Scan for the cell matching the given text and deliver its (x, y) coordinate at center. 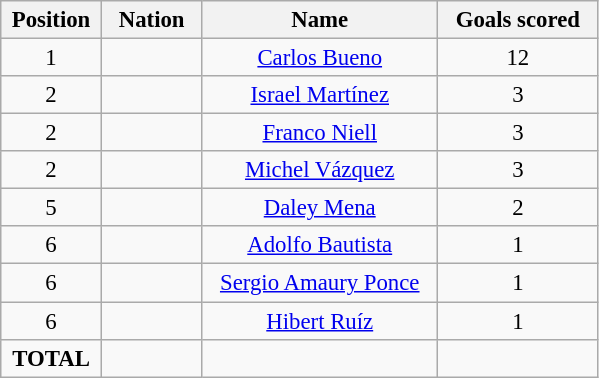
Daley Mena (320, 208)
Carlos Bueno (320, 58)
Michel Vázquez (320, 170)
Adolfo Bautista (320, 245)
TOTAL (52, 358)
Goals scored (518, 20)
Nation (152, 20)
Name (320, 20)
Hibert Ruíz (320, 321)
Franco Niell (320, 133)
Israel Martínez (320, 95)
Sergio Amaury Ponce (320, 283)
Position (52, 20)
12 (518, 58)
5 (52, 208)
